Detect which cell encompasses the target text, then output its [x, y] center coordinate. 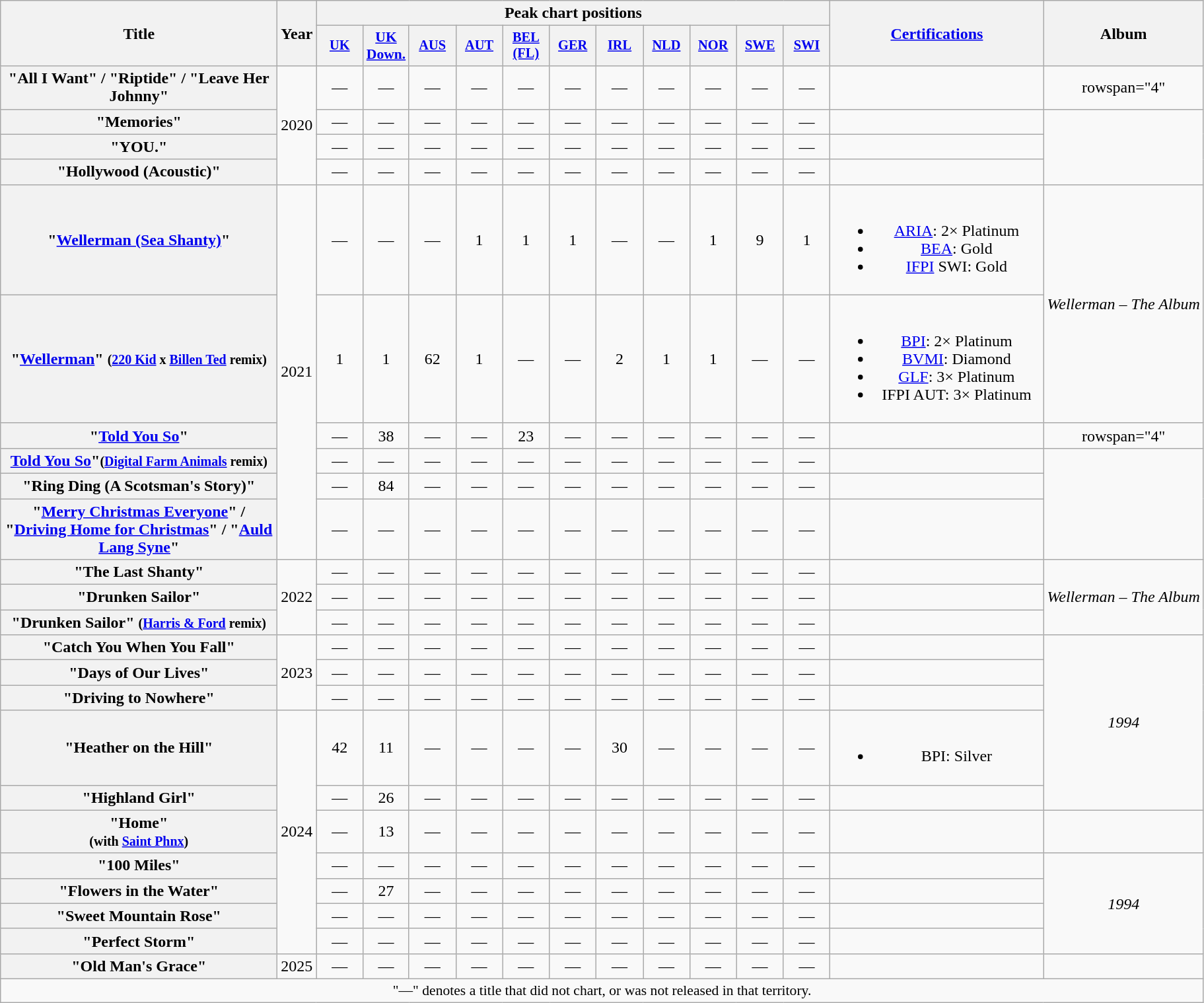
Peak chart positions [573, 13]
"All I Want" / "Riptide" / "Leave Her Johnny" [139, 87]
BPI: 2× PlatinumBVMI: DiamondGLF: 3× PlatinumIFPI AUT: 3× Platinum [937, 359]
2 [620, 359]
"Catch You When You Fall" [139, 648]
NOR [713, 46]
Told You So"(Digital Farm Animals remix) [139, 461]
Certifications [937, 33]
23 [526, 435]
42 [339, 748]
"Highland Girl" [139, 798]
"Wellerman" (220 Kid x Billen Ted remix) [139, 359]
2024 [297, 832]
"Days of Our Lives" [139, 673]
"Perfect Storm" [139, 941]
"The Last Shanty" [139, 572]
BEL(FL) [526, 46]
2022 [297, 597]
26 [386, 798]
9 [760, 239]
"—" denotes a title that did not chart, or was not released in that territory. [602, 990]
Title [139, 33]
NLD [667, 46]
AUT [479, 46]
"Ring Ding (A Scotsman's Story)" [139, 486]
38 [386, 435]
30 [620, 748]
"Told You So" [139, 435]
IRL [620, 46]
2025 [297, 966]
Year [297, 33]
Album [1123, 33]
62 [432, 359]
13 [386, 831]
"Old Man's Grace" [139, 966]
UK Down. [386, 46]
84 [386, 486]
"Sweet Mountain Rose" [139, 916]
"Memories" [139, 122]
SWI [807, 46]
27 [386, 891]
2021 [297, 371]
BPI: Silver [937, 748]
UK [339, 46]
"Home"(with Saint Phnx) [139, 831]
ARIA: 2× PlatinumBEA: GoldIFPI SWI: Gold [937, 239]
"Drunken Sailor" (Harris & Ford remix) [139, 622]
2020 [297, 126]
11 [386, 748]
2023 [297, 673]
"Drunken Sailor" [139, 597]
"YOU." [139, 147]
GER [573, 46]
"Driving to Nowhere" [139, 698]
"Flowers in the Water" [139, 891]
"Hollywood (Acoustic)" [139, 172]
"Wellerman (Sea Shanty)" [139, 239]
AUS [432, 46]
"100 Miles" [139, 866]
"Heather on the Hill" [139, 748]
"Merry Christmas Everyone" / "Driving Home for Christmas" / "Auld Lang Syne" [139, 529]
SWE [760, 46]
